From the cell containing the given text, extract its center point as (X, Y) coordinate. 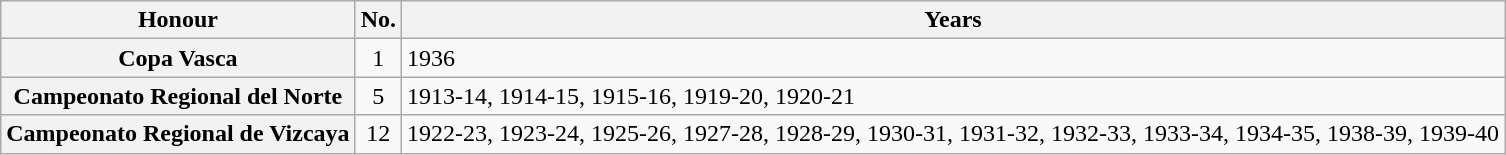
1936 (954, 58)
Years (954, 20)
1922-23, 1923-24, 1925-26, 1927-28, 1928-29, 1930-31, 1931-32, 1932-33, 1933-34, 1934-35, 1938-39, 1939-40 (954, 134)
No. (378, 20)
Campeonato Regional del Norte (178, 96)
Campeonato Regional de Vizcaya (178, 134)
Copa Vasca (178, 58)
1 (378, 58)
1913-14, 1914-15, 1915-16, 1919-20, 1920-21 (954, 96)
Honour (178, 20)
5 (378, 96)
12 (378, 134)
